Provide the [x, y] coordinate of the cell's center where the given text is located.  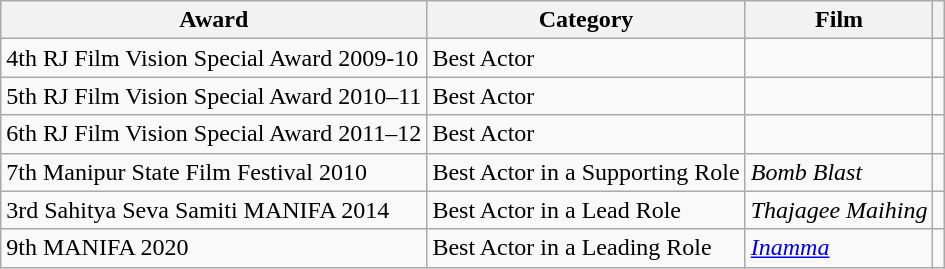
7th Manipur State Film Festival 2010 [214, 172]
Film [839, 20]
3rd Sahitya Seva Samiti MANIFA 2014 [214, 210]
Best Actor in a Supporting Role [586, 172]
5th RJ Film Vision Special Award 2010–11 [214, 96]
Award [214, 20]
4th RJ Film Vision Special Award 2009-10 [214, 58]
Category [586, 20]
Inamma [839, 248]
Thajagee Maihing [839, 210]
6th RJ Film Vision Special Award 2011–12 [214, 134]
Bomb Blast [839, 172]
Best Actor in a Leading Role [586, 248]
9th MANIFA 2020 [214, 248]
Best Actor in a Lead Role [586, 210]
